From the cell containing the given text, extract its center point as [x, y] coordinate. 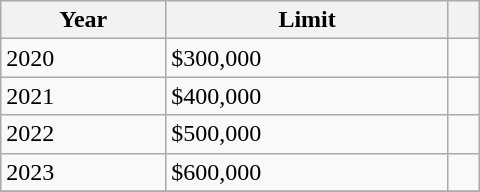
2023 [84, 172]
2021 [84, 96]
$300,000 [307, 58]
$600,000 [307, 172]
$400,000 [307, 96]
Year [84, 20]
Limit [307, 20]
$500,000 [307, 134]
2022 [84, 134]
2020 [84, 58]
